Identify which cell holds the provided text, then report its (X, Y) central coordinate. 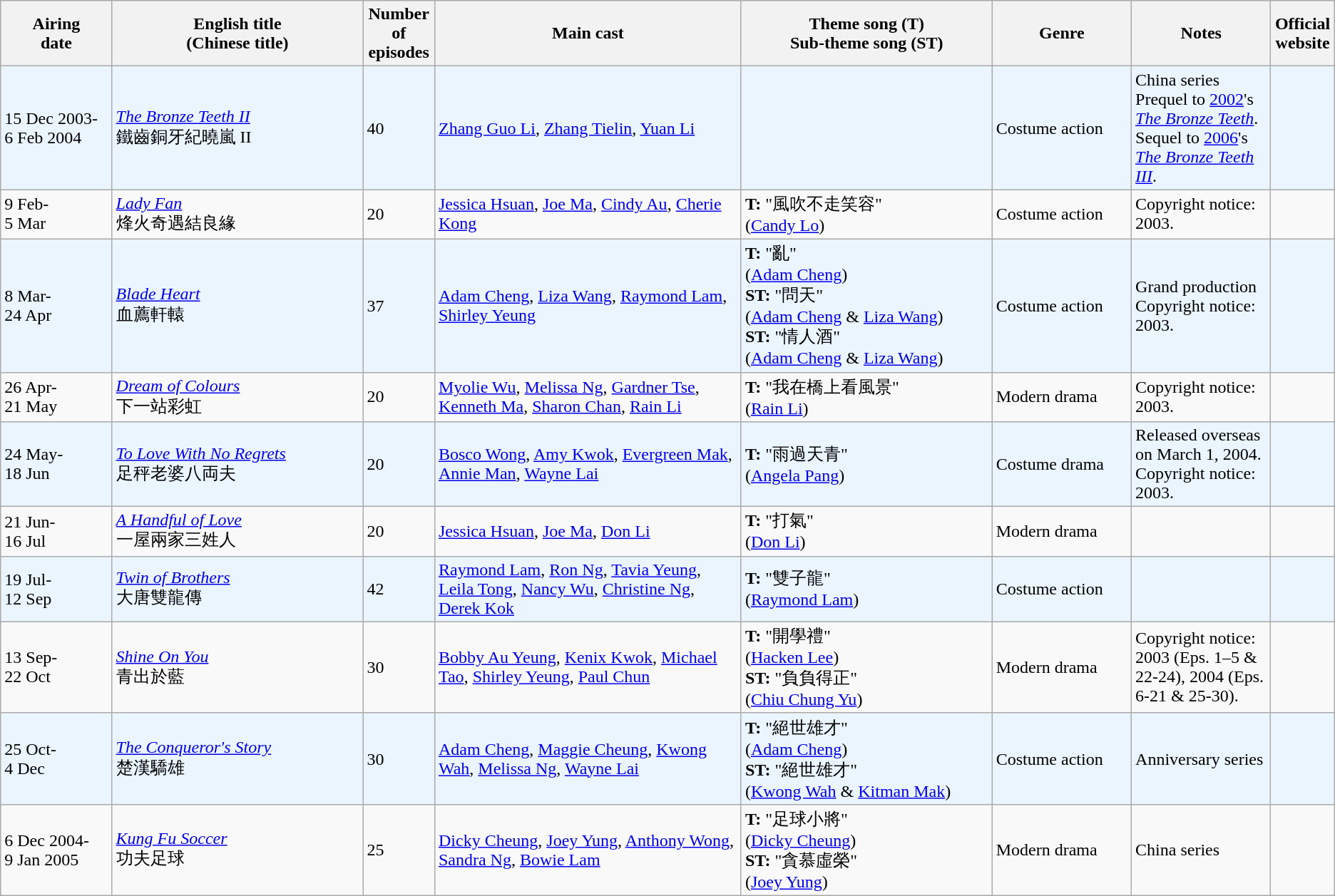
Grand production Copyright notice: 2003. (1201, 305)
T: "雙子龍" (Raymond Lam) (866, 589)
T: "風吹不走笑容" (Candy Lo) (866, 215)
21 Jun-16 Jul (56, 532)
Released overseas on March 1, 2004. Copyright notice: 2003. (1201, 465)
Number of episodes (399, 34)
Blade Heart 血薦軒轅 (237, 305)
A Handful of Love 一屋兩家三姓人 (237, 532)
8 Mar-24 Apr (56, 305)
6 Dec 2004-9 Jan 2005 (56, 850)
T: "亂" (Adam Cheng) ST: "問天" (Adam Cheng & Liza Wang) ST: "情人酒" (Adam Cheng & Liza Wang) (866, 305)
26 Apr-21 May (56, 397)
Main cast (588, 34)
Myolie Wu, Melissa Ng, Gardner Tse, Kenneth Ma, Sharon Chan, Rain Li (588, 397)
Bosco Wong, Amy Kwok, Evergreen Mak, Annie Man, Wayne Lai (588, 465)
Raymond Lam, Ron Ng, Tavia Yeung, Leila Tong, Nancy Wu, Christine Ng, Derek Kok (588, 589)
9 Feb-5 Mar (56, 215)
T: "打氣" (Don Li) (866, 532)
Twin of Brothers 大唐雙龍傳 (237, 589)
37 (399, 305)
Anniversary series (1201, 758)
15 Dec 2003-6 Feb 2004 (56, 128)
24 May-18 Jun (56, 465)
Dream of Colours 下一站彩虹 (237, 397)
Notes (1201, 34)
Jessica Hsuan, Joe Ma, Cindy Au, Cherie Kong (588, 215)
Copyright notice: 2003 (Eps. 1–5 & 22-24), 2004 (Eps. 6-21 & 25-30). (1201, 667)
Costume drama (1061, 465)
T: "足球小將" (Dicky Cheung) ST: "貪慕虛榮" (Joey Yung) (866, 850)
T: "我在橋上看風景" (Rain Li) (866, 397)
English title (Chinese title) (237, 34)
Adam Cheng, Liza Wang, Raymond Lam, Shirley Yeung (588, 305)
Dicky Cheung, Joey Yung, Anthony Wong, Sandra Ng, Bowie Lam (588, 850)
Zhang Guo Li, Zhang Tielin, Yuan Li (588, 128)
40 (399, 128)
Adam Cheng, Maggie Cheung, Kwong Wah, Melissa Ng, Wayne Lai (588, 758)
China series (1201, 850)
25 (399, 850)
Lady Fan 烽火奇遇結良緣 (237, 215)
The Bronze Teeth II 鐵齒銅牙紀曉嵐 II (237, 128)
25 Oct-4 Dec (56, 758)
Official website (1302, 34)
Jessica Hsuan, Joe Ma, Don Li (588, 532)
T: "開學禮" (Hacken Lee) ST: "負負得正" (Chiu Chung Yu) (866, 667)
To Love With No Regrets 足秤老婆八両夫 (237, 465)
T: "雨過天青" (Angela Pang) (866, 465)
19 Jul-12 Sep (56, 589)
Genre (1061, 34)
Kung Fu Soccer 功夫足球 (237, 850)
13 Sep-22 Oct (56, 667)
Bobby Au Yeung, Kenix Kwok, Michael Tao, Shirley Yeung, Paul Chun (588, 667)
China series Prequel to 2002's The Bronze Teeth. Sequel to 2006's The Bronze Teeth III. (1201, 128)
Airingdate (56, 34)
Theme song (T) Sub-theme song (ST) (866, 34)
42 (399, 589)
Shine On You 青出於藍 (237, 667)
T: "絕世雄才" (Adam Cheng) ST: "絕世雄才" (Kwong Wah & Kitman Mak) (866, 758)
The Conqueror's Story 楚漢驕雄 (237, 758)
